Provide the (x, y) coordinate of the cell's center where the given text is located.  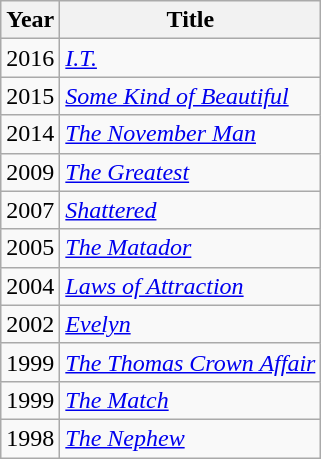
Evelyn (190, 324)
Year (30, 20)
Laws of Attraction (190, 286)
2004 (30, 286)
2007 (30, 210)
Shattered (190, 210)
1998 (30, 438)
2016 (30, 58)
The Match (190, 400)
Some Kind of Beautiful (190, 96)
The Thomas Crown Affair (190, 362)
The Greatest (190, 172)
The November Man (190, 134)
Title (190, 20)
2014 (30, 134)
The Nephew (190, 438)
2015 (30, 96)
2005 (30, 248)
2002 (30, 324)
2009 (30, 172)
I.T. (190, 58)
The Matador (190, 248)
